Return the [x, y] coordinate for the center point of the cell that contains the specified text.  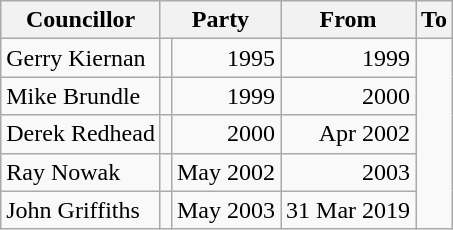
May 2003 [226, 210]
Derek Redhead [81, 134]
1995 [226, 58]
Party [220, 20]
John Griffiths [81, 210]
From [348, 20]
May 2002 [226, 172]
Gerry Kiernan [81, 58]
Mike Brundle [81, 96]
Apr 2002 [348, 134]
Councillor [81, 20]
Ray Nowak [81, 172]
To [434, 20]
2003 [348, 172]
31 Mar 2019 [348, 210]
